Capture the cell that displays the provided text and extract its [X, Y] central coordinate. 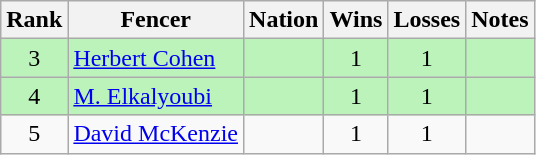
Wins [356, 20]
Notes [500, 20]
3 [34, 58]
5 [34, 134]
M. Elkalyoubi [156, 96]
4 [34, 96]
Fencer [156, 20]
David McKenzie [156, 134]
Herbert Cohen [156, 58]
Rank [34, 20]
Losses [427, 20]
Nation [284, 20]
